Detect which cell encompasses the target text, then output its (X, Y) center coordinate. 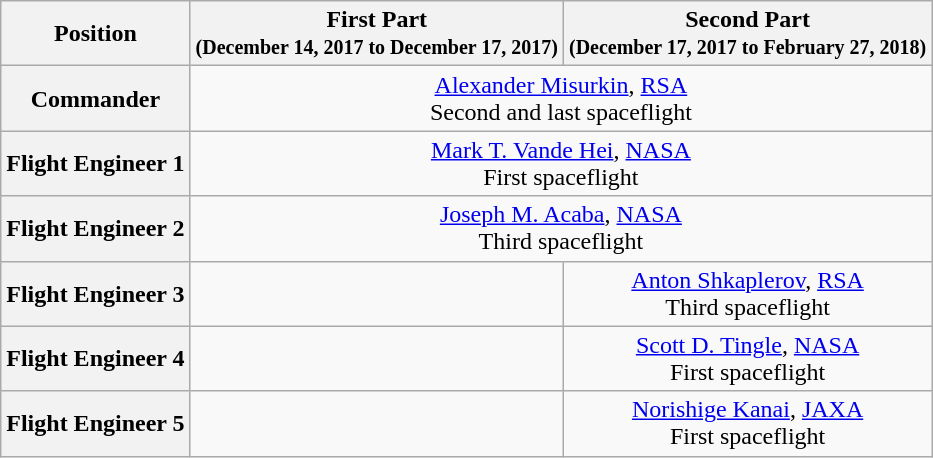
Flight Engineer 5 (96, 424)
Joseph M. Acaba, NASAThird spaceflight (561, 228)
First Part (December 14, 2017 to December 17, 2017) (376, 34)
Flight Engineer 3 (96, 294)
Position (96, 34)
Alexander Misurkin, RSASecond and last spaceflight (561, 98)
Commander (96, 98)
Flight Engineer 1 (96, 164)
Mark T. Vande Hei, NASAFirst spaceflight (561, 164)
Norishige Kanai, JAXAFirst spaceflight (747, 424)
Scott D. Tingle, NASAFirst spaceflight (747, 358)
Flight Engineer 4 (96, 358)
Anton Shkaplerov, RSAThird spaceflight (747, 294)
Second Part (December 17, 2017 to February 27, 2018) (747, 34)
Flight Engineer 2 (96, 228)
